Capture the cell that displays the provided text and extract its [x, y] central coordinate. 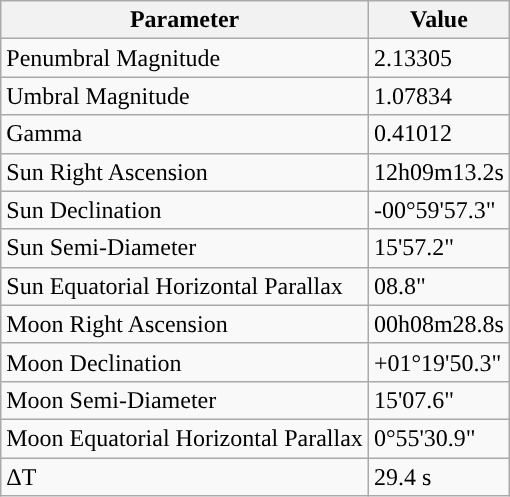
15'57.2" [438, 248]
Sun Semi-Diameter [185, 248]
Moon Right Ascension [185, 324]
Gamma [185, 134]
Penumbral Magnitude [185, 58]
0.41012 [438, 134]
-00°59'57.3" [438, 210]
Moon Equatorial Horizontal Parallax [185, 438]
08.8" [438, 286]
Moon Declination [185, 362]
Sun Right Ascension [185, 172]
2.13305 [438, 58]
1.07834 [438, 96]
0°55'30.9" [438, 438]
Moon Semi-Diameter [185, 400]
Sun Declination [185, 210]
Umbral Magnitude [185, 96]
15'07.6" [438, 400]
ΔT [185, 477]
00h08m28.8s [438, 324]
12h09m13.2s [438, 172]
Value [438, 20]
Parameter [185, 20]
Sun Equatorial Horizontal Parallax [185, 286]
+01°19'50.3" [438, 362]
29.4 s [438, 477]
